Identify which cell holds the provided text, then report its (x, y) central coordinate. 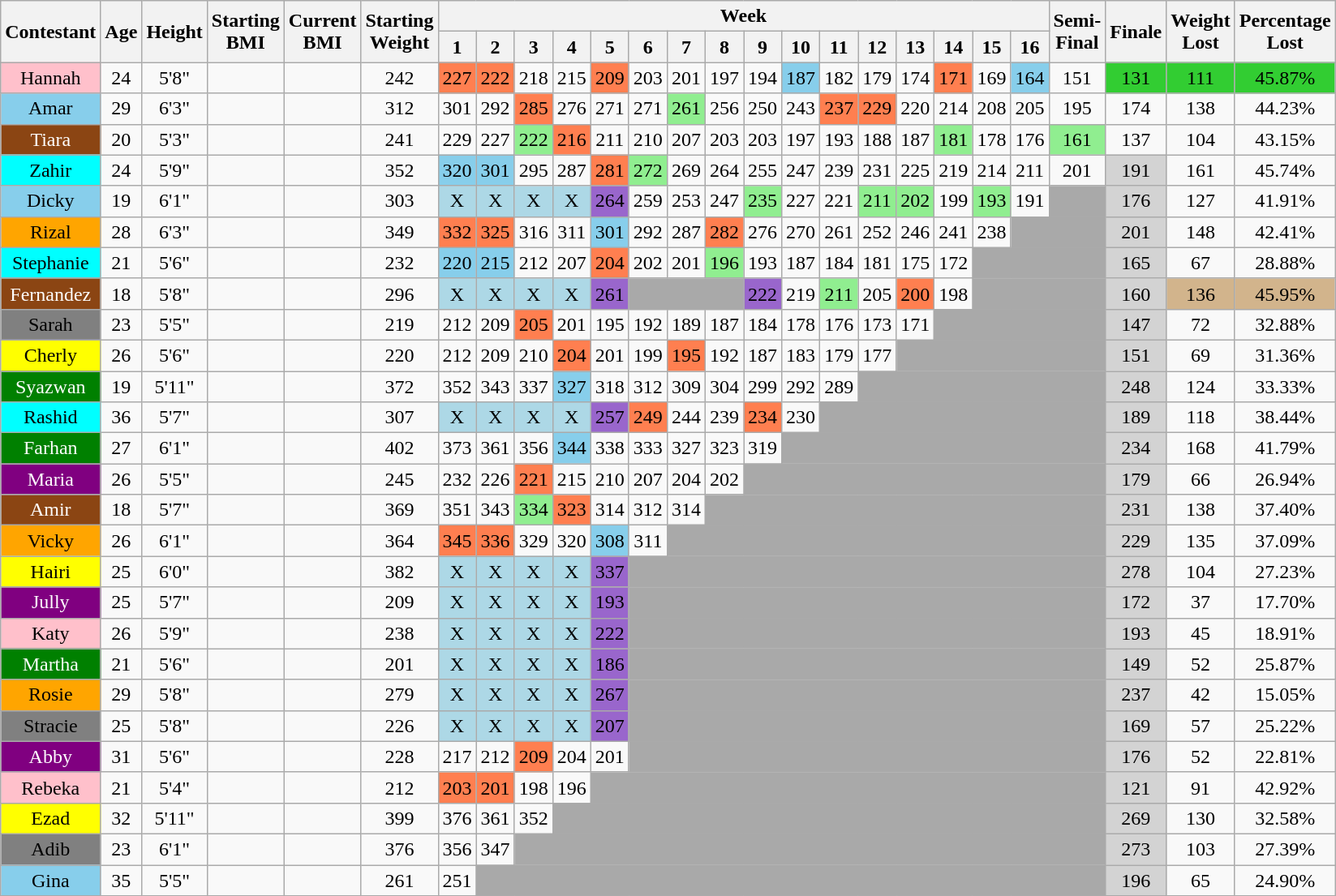
32.88% (1285, 324)
248 (1136, 387)
243 (801, 109)
364 (399, 541)
173 (878, 324)
244 (686, 418)
8 (724, 47)
Cherly (50, 355)
369 (399, 510)
272 (647, 170)
336 (495, 541)
242 (399, 78)
2 (495, 47)
131 (1136, 78)
246 (915, 232)
25.87% (1285, 664)
Rebeka (50, 787)
1 (458, 47)
111 (1201, 78)
Syazwan (50, 387)
121 (1136, 787)
CurrentBMI (323, 32)
186 (610, 664)
18.91% (1285, 633)
22.81% (1285, 757)
10 (801, 47)
28 (122, 232)
38.44% (1285, 418)
91 (1201, 787)
225 (915, 170)
194 (763, 78)
307 (399, 418)
149 (1136, 664)
333 (647, 448)
175 (915, 263)
57 (1201, 726)
15 (991, 47)
Zahir (50, 170)
13 (915, 47)
216 (571, 139)
37.40% (1285, 510)
200 (915, 294)
4 (571, 47)
332 (458, 232)
334 (534, 510)
41.79% (1285, 448)
StartingBMI (245, 32)
27 (122, 448)
Farhan (50, 448)
43.15% (1285, 139)
72 (1201, 324)
65 (1201, 880)
281 (610, 170)
Martha (50, 664)
Age (122, 32)
319 (763, 448)
33.33% (1285, 387)
296 (399, 294)
147 (1136, 324)
127 (1201, 201)
Rizal (50, 232)
44.23% (1285, 109)
345 (458, 541)
Tiara (50, 139)
Adib (50, 849)
Fernandez (50, 294)
249 (647, 418)
20 (122, 139)
11 (839, 47)
Stracie (50, 726)
304 (724, 387)
318 (610, 387)
308 (610, 541)
251 (458, 880)
349 (399, 232)
Contestant (50, 32)
45.95% (1285, 294)
Maria (50, 479)
15.05% (1285, 695)
5'3" (174, 139)
16 (1030, 47)
31 (122, 757)
130 (1201, 818)
279 (399, 695)
5'4" (174, 787)
299 (763, 387)
285 (534, 109)
165 (1136, 263)
183 (801, 355)
Height (174, 32)
37 (1201, 602)
148 (1201, 232)
17.70% (1285, 602)
45.74% (1285, 170)
Dicky (50, 201)
168 (1201, 448)
Amar (50, 109)
402 (399, 448)
259 (647, 201)
164 (1030, 78)
Jully (50, 602)
Amir (50, 510)
351 (458, 510)
136 (1201, 294)
309 (686, 387)
Finale (1136, 32)
28.88% (1285, 263)
66 (1201, 479)
118 (1201, 418)
316 (534, 232)
270 (801, 232)
208 (991, 109)
160 (1136, 294)
32 (122, 818)
373 (458, 448)
27.39% (1285, 849)
42.41% (1285, 232)
42.92% (1285, 787)
35 (122, 880)
Gina (50, 880)
235 (763, 201)
6 (647, 47)
24.90% (1285, 880)
PercentageLost (1285, 32)
257 (610, 418)
6'0" (174, 572)
228 (399, 757)
103 (1201, 849)
382 (399, 572)
303 (399, 201)
245 (399, 479)
177 (878, 355)
41.91% (1285, 201)
399 (399, 818)
217 (458, 757)
WeightLost (1201, 32)
Rosie (50, 695)
137 (1136, 139)
253 (686, 201)
14 (954, 47)
278 (1136, 572)
Vicky (50, 541)
188 (878, 139)
267 (610, 695)
182 (839, 78)
Week (743, 16)
Ezad (50, 818)
67 (1201, 263)
230 (801, 418)
69 (1201, 355)
124 (1201, 387)
45 (1201, 633)
347 (495, 849)
25.22% (1285, 726)
Hannah (50, 78)
218 (534, 78)
Katy (50, 633)
27.23% (1285, 572)
252 (878, 232)
Stephanie (50, 263)
7 (686, 47)
295 (534, 170)
StartingWeight (399, 32)
256 (724, 109)
325 (495, 232)
3 (534, 47)
45.87% (1285, 78)
Semi-Final (1077, 32)
26.94% (1285, 479)
255 (763, 170)
Abby (50, 757)
282 (724, 232)
289 (839, 387)
250 (763, 109)
135 (1201, 541)
372 (399, 387)
31.36% (1285, 355)
36 (122, 418)
37.09% (1285, 541)
338 (610, 448)
329 (534, 541)
Sarah (50, 324)
12 (878, 47)
9 (763, 47)
32.58% (1285, 818)
344 (571, 448)
273 (1136, 849)
Hairi (50, 572)
Rashid (50, 418)
5 (610, 47)
42 (1201, 695)
